Scan for the cell matching the given text and deliver its (x, y) coordinate at center. 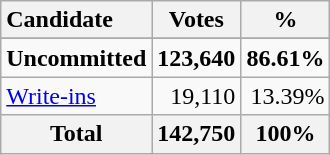
13.39% (286, 96)
142,750 (196, 134)
19,110 (196, 96)
86.61% (286, 58)
Total (76, 134)
123,640 (196, 58)
Votes (196, 20)
% (286, 20)
Uncommitted (76, 58)
100% (286, 134)
Write-ins (76, 96)
Candidate (76, 20)
